Scan for the cell matching the given text and deliver its (X, Y) coordinate at center. 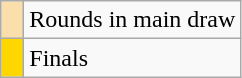
Finals (132, 58)
Rounds in main draw (132, 20)
